Identify which cell holds the provided text, then report its [x, y] central coordinate. 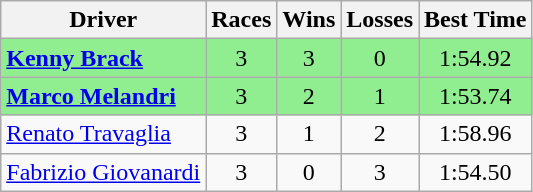
Races [242, 20]
Fabrizio Giovanardi [104, 172]
Wins [309, 20]
Best Time [476, 20]
Renato Travaglia [104, 134]
1:54.92 [476, 58]
1:54.50 [476, 172]
Kenny Brack [104, 58]
1:53.74 [476, 96]
1:58.96 [476, 134]
Losses [380, 20]
Driver [104, 20]
Marco Melandri [104, 96]
